Identify which cell holds the provided text, then report its (X, Y) central coordinate. 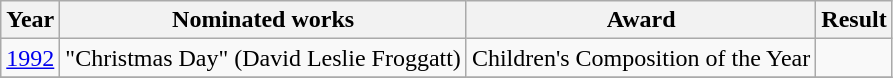
Result (854, 20)
Nominated works (264, 20)
Award (640, 20)
1992 (30, 58)
Children's Composition of the Year (640, 58)
Year (30, 20)
"Christmas Day" (David Leslie Froggatt) (264, 58)
